For the text-containing cell, return its midpoint in [X, Y] coordinate format. 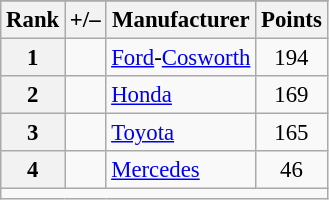
Points [292, 20]
46 [292, 170]
1 [33, 58]
194 [292, 58]
Mercedes [181, 170]
+/– [86, 20]
3 [33, 133]
Toyota [181, 133]
2 [33, 95]
165 [292, 133]
Rank [33, 20]
Honda [181, 95]
Manufacturer [181, 20]
4 [33, 170]
Ford-Cosworth [181, 58]
169 [292, 95]
